Detect which cell encompasses the target text, then output its (x, y) center coordinate. 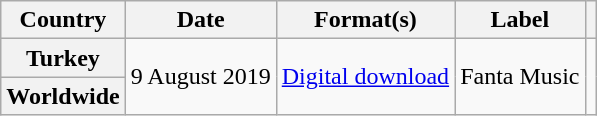
Country (63, 20)
Format(s) (365, 20)
Fanta Music (520, 77)
Digital download (365, 77)
Label (520, 20)
Worldwide (63, 96)
9 August 2019 (200, 77)
Turkey (63, 58)
Date (200, 20)
